Search for the cell housing the specified text and yield its (x, y) center coordinate. 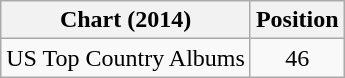
US Top Country Albums (126, 58)
Position (297, 20)
46 (297, 58)
Chart (2014) (126, 20)
